Capture the cell that displays the provided text and extract its (x, y) central coordinate. 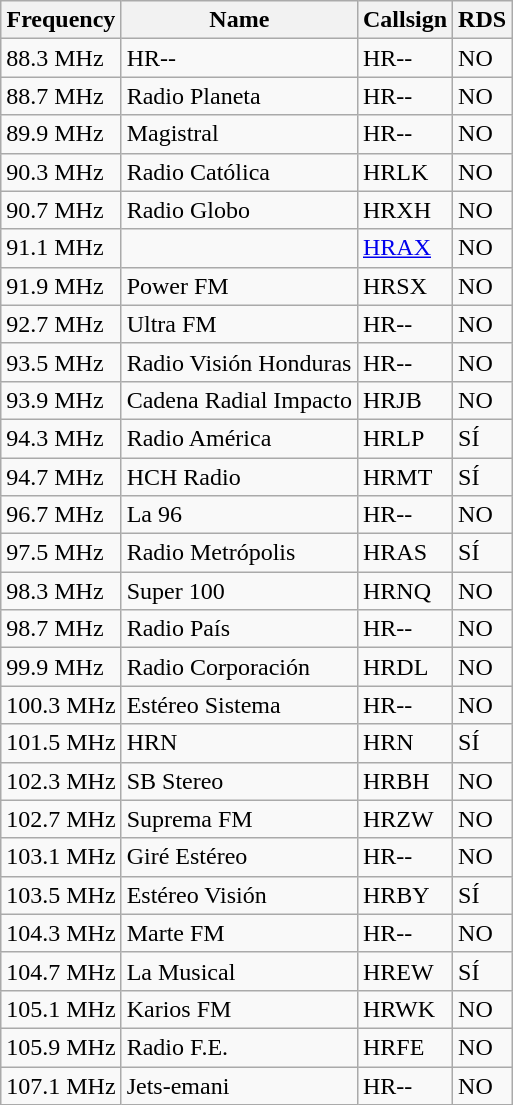
HRAX (404, 248)
Radio América (239, 438)
Magistral (239, 134)
HRZW (404, 819)
HRSX (404, 286)
93.9 MHz (61, 400)
Name (239, 20)
HCH Radio (239, 477)
HRBH (404, 781)
104.3 MHz (61, 933)
Suprema FM (239, 819)
RDS (482, 20)
Jets-emani (239, 1085)
98.3 MHz (61, 591)
HRLP (404, 438)
94.3 MHz (61, 438)
La 96 (239, 515)
100.3 MHz (61, 705)
103.5 MHz (61, 895)
Radio País (239, 629)
107.1 MHz (61, 1085)
91.1 MHz (61, 248)
HRLK (404, 172)
Radio Metrópolis (239, 553)
HREW (404, 971)
Radio Globo (239, 210)
93.5 MHz (61, 362)
Giré Estéreo (239, 857)
102.3 MHz (61, 781)
105.9 MHz (61, 1047)
HRBY (404, 895)
97.5 MHz (61, 553)
98.7 MHz (61, 629)
HRMT (404, 477)
HRAS (404, 553)
Radio Católica (239, 172)
HRFE (404, 1047)
Cadena Radial Impacto (239, 400)
Radio Corporación (239, 667)
99.9 MHz (61, 667)
89.9 MHz (61, 134)
Radio F.E. (239, 1047)
91.9 MHz (61, 286)
Frequency (61, 20)
HRJB (404, 400)
Karios FM (239, 1009)
HRDL (404, 667)
HRNQ (404, 591)
88.3 MHz (61, 58)
90.7 MHz (61, 210)
Estéreo Visión (239, 895)
Super 100 (239, 591)
105.1 MHz (61, 1009)
104.7 MHz (61, 971)
94.7 MHz (61, 477)
90.3 MHz (61, 172)
Power FM (239, 286)
HRWK (404, 1009)
Callsign (404, 20)
Radio Visión Honduras (239, 362)
HRXH (404, 210)
SB Stereo (239, 781)
101.5 MHz (61, 743)
96.7 MHz (61, 515)
102.7 MHz (61, 819)
103.1 MHz (61, 857)
Ultra FM (239, 324)
88.7 MHz (61, 96)
Radio Planeta (239, 96)
La Musical (239, 971)
92.7 MHz (61, 324)
Marte FM (239, 933)
Estéreo Sistema (239, 705)
